Determine the (X, Y) coordinate at the center of the cell enclosing the given text.  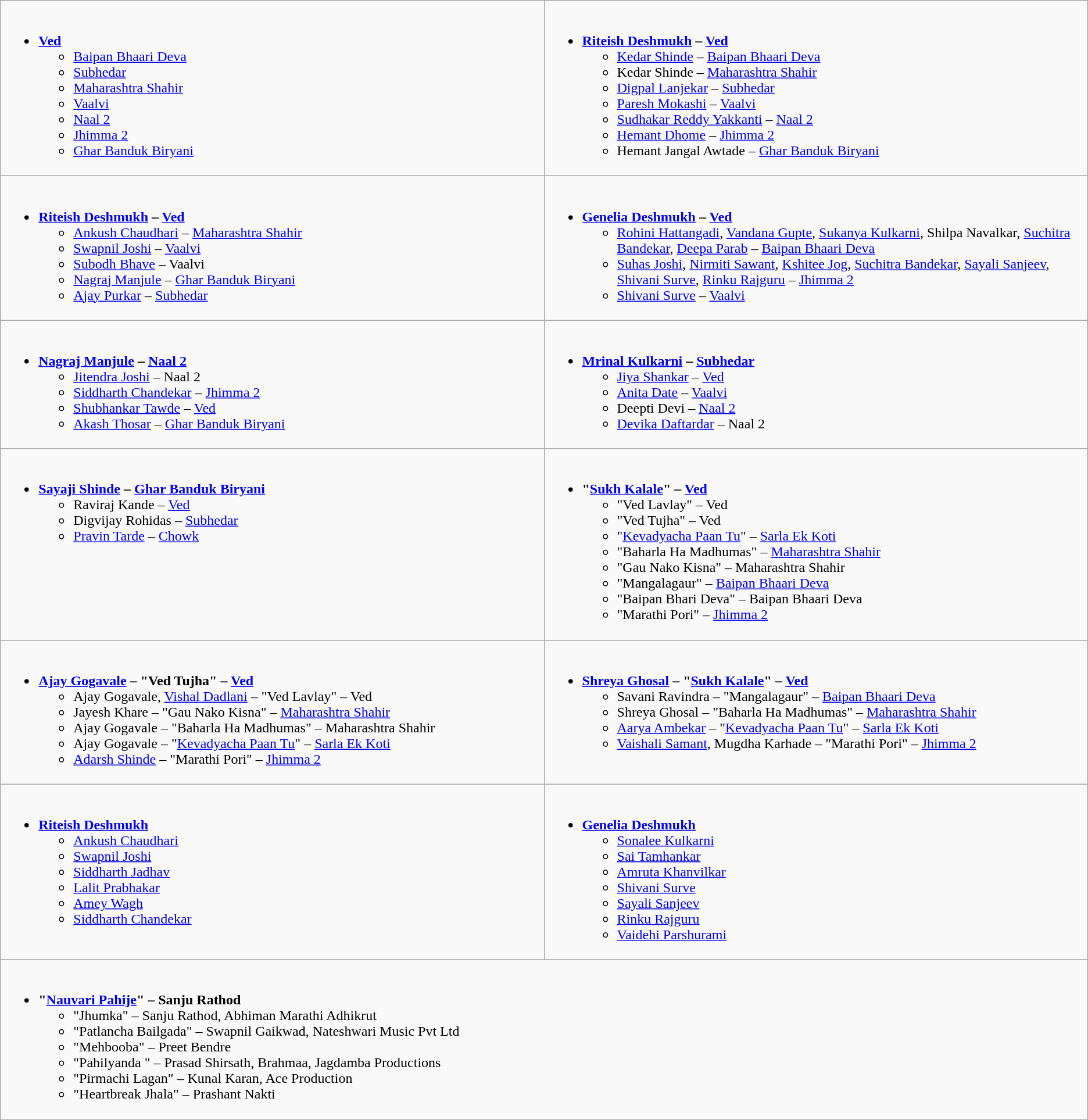
Genelia DeshmukhSonalee KulkarniSai TamhankarAmruta KhanvilkarShivani SurveSayali SanjeevRinku RajguruVaidehi Parshurami (816, 872)
Mrinal Kulkarni – SubhedarJiya Shankar – VedAnita Date – VaalviDeepti Devi – Naal 2Devika Daftardar – Naal 2 (816, 385)
Riteish DeshmukhAnkush ChaudhariSwapnil JoshiSiddharth JadhavLalit PrabhakarAmey WaghSiddharth Chandekar (272, 872)
Nagraj Manjule – Naal 2Jitendra Joshi – Naal 2Siddharth Chandekar – Jhimma 2Shubhankar Tawde – VedAkash Thosar – Ghar Banduk Biryani (272, 385)
VedBaipan Bhaari DevaSubhedarMaharashtra ShahirVaalviNaal 2Jhimma 2Ghar Banduk Biryani (272, 88)
Sayaji Shinde – Ghar Banduk BiryaniRaviraj Kande – VedDigvijay Rohidas – SubhedarPravin Tarde – Chowk (272, 544)
